Output the (X, Y) coordinate of the center of the cell containing the given text.  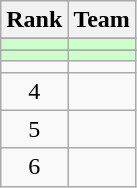
Team (102, 20)
6 (34, 167)
5 (34, 129)
Rank (34, 20)
4 (34, 91)
